Scan for the cell matching the given text and deliver its [X, Y] coordinate at center. 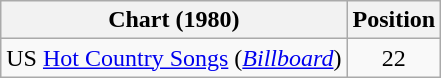
Position [394, 20]
US Hot Country Songs (Billboard) [174, 58]
22 [394, 58]
Chart (1980) [174, 20]
